Output the (X, Y) coordinate of the center of the cell containing the given text.  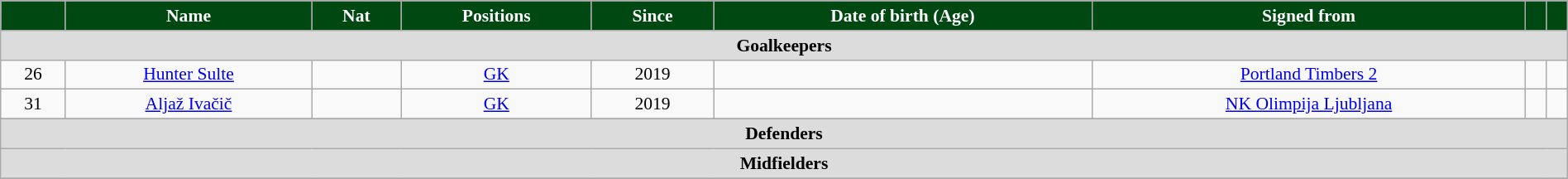
Date of birth (Age) (902, 16)
Since (652, 16)
Name (189, 16)
26 (33, 75)
31 (33, 104)
Aljaž Ivačič (189, 104)
Signed from (1308, 16)
Goalkeepers (784, 46)
Hunter Sulte (189, 75)
Midfielders (784, 163)
Defenders (784, 134)
Nat (356, 16)
Portland Timbers 2 (1308, 75)
NK Olimpija Ljubljana (1308, 104)
Positions (496, 16)
